Find where the given text appears and provide that cell's center as (X, Y) coordinate. 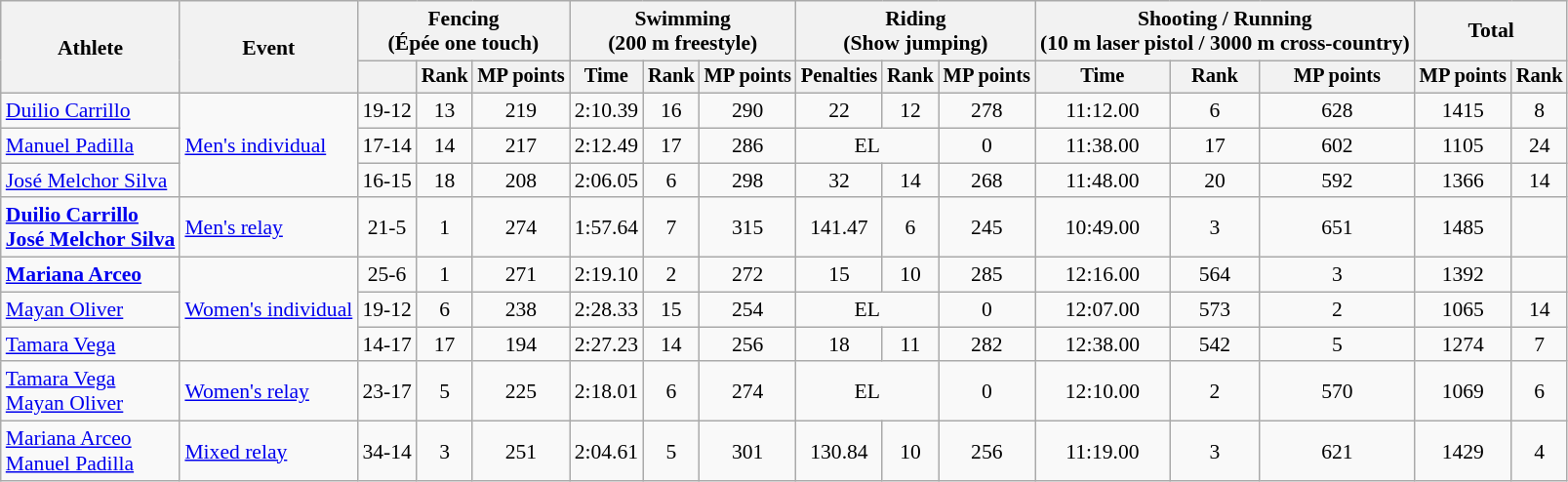
10:49.00 (1103, 228)
194 (521, 344)
12 (910, 111)
11:38.00 (1103, 146)
Riding(Show jumping) (915, 31)
Event (268, 47)
251 (521, 451)
12:38.00 (1103, 344)
Mixed relay (268, 451)
21-5 (386, 228)
238 (521, 310)
1:57.64 (607, 228)
11:48.00 (1103, 181)
25-6 (386, 275)
11:19.00 (1103, 451)
Mayan Oliver (91, 310)
Duilio CarrilloJosé Melchor Silva (91, 228)
Total (1491, 31)
Shooting / Running(10 m laser pistol / 3000 m cross-country) (1226, 31)
271 (521, 275)
12:10.00 (1103, 392)
298 (747, 181)
1392 (1464, 275)
1105 (1464, 146)
Women's relay (268, 392)
Men's relay (268, 228)
Duilio Carrillo (91, 111)
592 (1337, 181)
16-15 (386, 181)
1415 (1464, 111)
11:12.00 (1103, 111)
301 (747, 451)
Fencing(Épée one touch) (462, 31)
272 (747, 275)
12:07.00 (1103, 310)
Manuel Padilla (91, 146)
11 (910, 344)
217 (521, 146)
573 (1215, 310)
20 (1215, 181)
602 (1337, 146)
32 (839, 181)
2:27.23 (607, 344)
208 (521, 181)
315 (747, 228)
628 (1337, 111)
278 (987, 111)
24 (1540, 146)
Women's individual (268, 310)
1485 (1464, 228)
12:16.00 (1103, 275)
268 (987, 181)
2:04.61 (607, 451)
Tamara VegaMayan Oliver (91, 392)
23-17 (386, 392)
285 (987, 275)
621 (1337, 451)
14-17 (386, 344)
Men's individual (268, 146)
286 (747, 146)
Athlete (91, 47)
2:18.01 (607, 392)
542 (1215, 344)
1429 (1464, 451)
254 (747, 310)
570 (1337, 392)
1366 (1464, 181)
141.47 (839, 228)
22 (839, 111)
651 (1337, 228)
Mariana ArceoManuel Padilla (91, 451)
282 (987, 344)
130.84 (839, 451)
1274 (1464, 344)
8 (1540, 111)
Swimming(200 m freestyle) (683, 31)
1065 (1464, 310)
Mariana Arceo (91, 275)
290 (747, 111)
José Melchor Silva (91, 181)
245 (987, 228)
564 (1215, 275)
Penalties (839, 77)
34-14 (386, 451)
2:28.33 (607, 310)
2:10.39 (607, 111)
4 (1540, 451)
13 (445, 111)
Tamara Vega (91, 344)
225 (521, 392)
16 (671, 111)
2:19.10 (607, 275)
17-14 (386, 146)
2:06.05 (607, 181)
1069 (1464, 392)
2:12.49 (607, 146)
219 (521, 111)
